Locate the cell with the specified text and output its (X, Y) center coordinate. 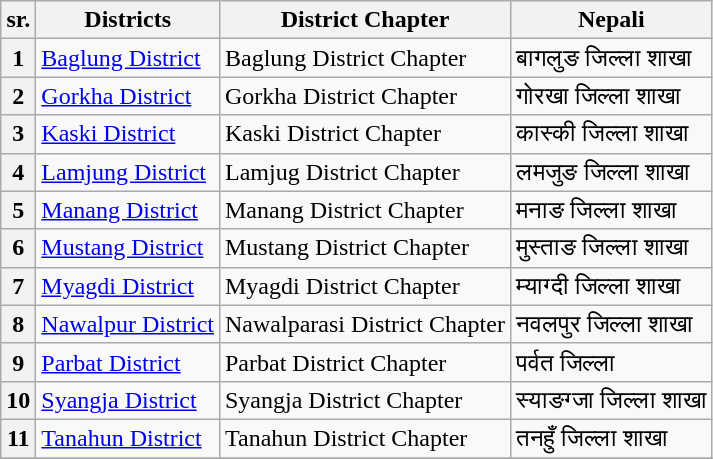
Nawalparasi District Chapter (364, 324)
2 (18, 96)
Manang District Chapter (364, 210)
मुस्ताङ जिल्ला शाखा (611, 248)
4 (18, 172)
Kaski District Chapter (364, 134)
Baglung District (128, 58)
स्याङग्जा जिल्ला शाखा (611, 400)
Baglung District Chapter (364, 58)
Nepali (611, 20)
लमजुङ जिल्ला शाखा (611, 172)
Tanahun District Chapter (364, 438)
Syangja District Chapter (364, 400)
District Chapter (364, 20)
कास्की जिल्ला शाखा (611, 134)
Lamjug District Chapter (364, 172)
6 (18, 248)
Myagdi District Chapter (364, 286)
Gorkha District (128, 96)
Lamjung District (128, 172)
Mustang District (128, 248)
मनाङ जिल्ला शाखा (611, 210)
Mustang District Chapter (364, 248)
नवलपुर जिल्ला शाखा (611, 324)
1 (18, 58)
9 (18, 362)
Districts (128, 20)
5 (18, 210)
11 (18, 438)
Gorkha District Chapter (364, 96)
Syangja District (128, 400)
8 (18, 324)
Tanahun District (128, 438)
गोरखा जिल्ला शाखा (611, 96)
3 (18, 134)
म्याग्दी जिल्ला शाखा (611, 286)
पर्वत जिल्ला (611, 362)
sr. (18, 20)
Kaski District (128, 134)
बागलुङ जिल्ला शाखा (611, 58)
7 (18, 286)
Nawalpur District (128, 324)
10 (18, 400)
Parbat District (128, 362)
Myagdi District (128, 286)
Manang District (128, 210)
Parbat District Chapter (364, 362)
तनहुँ जिल्ला शाखा (611, 438)
